Return the (x, y) coordinate for the center point of the cell that contains the specified text.  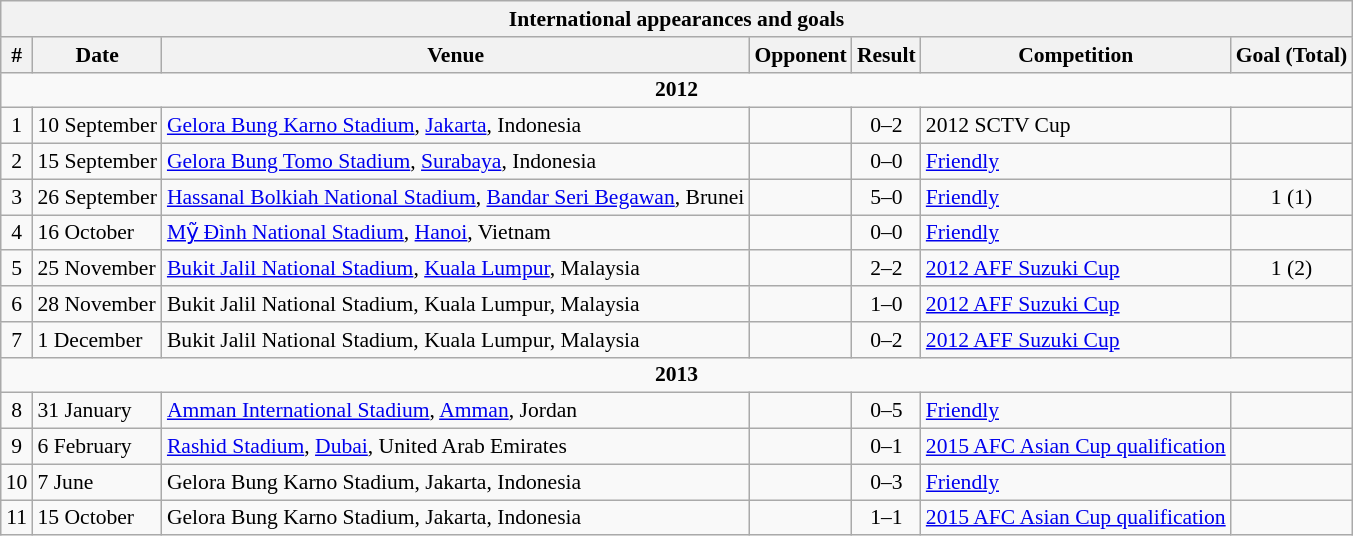
Goal (Total) (1292, 55)
# (17, 55)
Result (886, 55)
25 November (96, 269)
10 September (96, 126)
6 (17, 304)
16 October (96, 233)
3 (17, 197)
15 September (96, 162)
9 (17, 447)
11 (17, 518)
Rashid Stadium, Dubai, United Arab Emirates (456, 447)
Date (96, 55)
0–3 (886, 482)
2013 (676, 375)
Competition (1076, 55)
Mỹ Đình National Stadium, Hanoi, Vietnam (456, 233)
Gelora Bung Tomo Stadium, Surabaya, Indonesia (456, 162)
5–0 (886, 197)
2 (17, 162)
2012 SCTV Cup (1076, 126)
4 (17, 233)
1 (2) (1292, 269)
15 October (96, 518)
1–0 (886, 304)
Venue (456, 55)
Opponent (800, 55)
7 (17, 340)
2012 (676, 90)
2–2 (886, 269)
1–1 (886, 518)
5 (17, 269)
10 (17, 482)
6 February (96, 447)
0–1 (886, 447)
1 (1) (1292, 197)
Hassanal Bolkiah National Stadium, Bandar Seri Begawan, Brunei (456, 197)
28 November (96, 304)
8 (17, 411)
7 June (96, 482)
26 September (96, 197)
International appearances and goals (676, 19)
1 (17, 126)
1 December (96, 340)
0–5 (886, 411)
31 January (96, 411)
Amman International Stadium, Amman, Jordan (456, 411)
